Capture the cell that displays the provided text and extract its [X, Y] central coordinate. 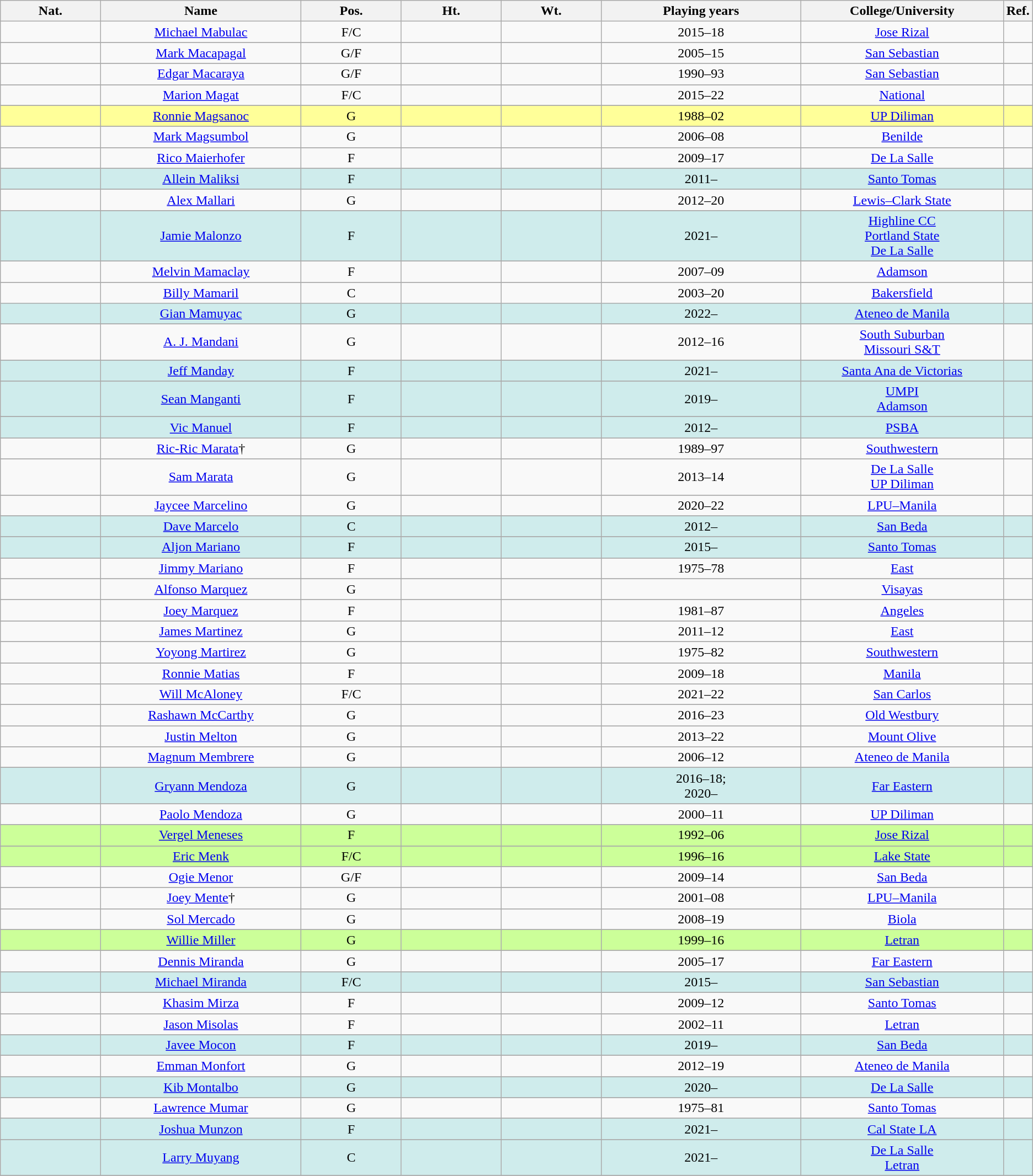
Sam Marata [201, 477]
Emman Monfort [201, 1066]
Visayas [902, 589]
2008–19 [701, 919]
2016–18;2020– [701, 785]
Ric-Ric Marata† [201, 448]
Name [201, 11]
2009–17 [701, 158]
2007–09 [701, 271]
2015–18 [701, 32]
1999–16 [701, 940]
Mount Olive [902, 736]
National [902, 95]
Willie Miller [201, 940]
2011– [701, 179]
2020– [701, 1087]
Melvin Mamaclay [201, 271]
Highline CCPortland StateDe La Salle [902, 236]
2021–22 [701, 694]
2000–11 [701, 814]
2002–11 [701, 1024]
Biola [902, 919]
2005–17 [701, 961]
2011–12 [701, 631]
Playing years [701, 11]
2012–20 [701, 200]
Khasim Mirza [201, 1003]
Aljon Mariano [201, 547]
Bakersfield [902, 293]
2001–08 [701, 898]
Wt. [551, 11]
Dave Marcelo [201, 526]
Rashawn McCarthy [201, 715]
Ronnie Matias [201, 673]
Yoyong Martirez [201, 652]
Gryann Mendoza [201, 785]
Dennis Miranda [201, 961]
2009–18 [701, 673]
Adamson [902, 271]
Joey Mente† [201, 898]
2015–22 [701, 95]
Michael Miranda [201, 982]
Ogie Menor [201, 877]
Marion Magat [201, 95]
Sol Mercado [201, 919]
2003–20 [701, 293]
2020–22 [701, 505]
James Martinez [201, 631]
South SuburbanMissouri S&T [902, 342]
1975–81 [701, 1108]
Jaycee Marcelino [201, 505]
Santa Ana de Victorias [902, 371]
1975–78 [701, 568]
1981–87 [701, 610]
1992–06 [701, 835]
1990–93 [701, 74]
2013–22 [701, 736]
Vic Manuel [201, 427]
Magnum Membrere [201, 757]
UMPIAdamson [902, 399]
Old Westbury [902, 715]
2012–16 [701, 342]
Pos. [351, 11]
1988–02 [701, 116]
Benilde [902, 137]
Michael Mabulac [201, 32]
2006–12 [701, 757]
San Carlos [902, 694]
Larry Muyang [201, 1157]
Paolo Mendoza [201, 814]
Lewis–Clark State [902, 200]
Ht. [451, 11]
2016–23 [701, 715]
Will McAloney [201, 694]
Alex Mallari [201, 200]
Edgar Macaraya [201, 74]
1989–97 [701, 448]
Jeff Manday [201, 371]
2009–14 [701, 877]
Joey Marquez [201, 610]
Sean Manganti [201, 399]
Ref. [1018, 11]
Justin Melton [201, 736]
2006–08 [701, 137]
2013–14 [701, 477]
Rico Maierhofer [201, 158]
Vergel Meneses [201, 835]
PSBA [902, 427]
Jimmy Mariano [201, 568]
2009–12 [701, 1003]
1975–82 [701, 652]
Mark Magsumbol [201, 137]
2022– [701, 314]
Angeles [902, 610]
De La SalleUP Diliman [902, 477]
College/University [902, 11]
Jamie Malonzo [201, 236]
Joshua Munzon [201, 1129]
1996–16 [701, 856]
Ronnie Magsanoc [201, 116]
Eric Menk [201, 856]
Billy Mamaril [201, 293]
Manila [902, 673]
Allein Maliksi [201, 179]
Javee Mocon [201, 1045]
2005–15 [701, 53]
Gian Mamuyac [201, 314]
De La SalleLetran [902, 1157]
2012–19 [701, 1066]
Jason Misolas [201, 1024]
A. J. Mandani [201, 342]
Lawrence Mumar [201, 1108]
Mark Macapagal [201, 53]
Alfonso Marquez [201, 589]
Kib Montalbo [201, 1087]
Nat. [51, 11]
Cal State LA [902, 1129]
Lake State [902, 856]
